Scan for the cell matching the given text and deliver its [X, Y] coordinate at center. 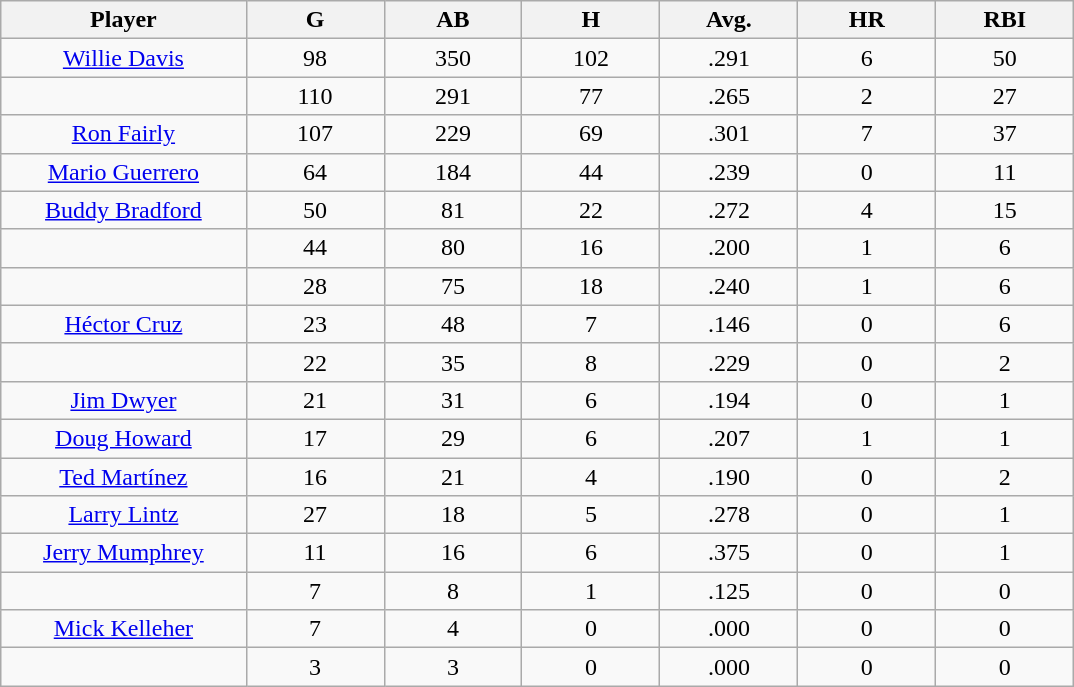
110 [315, 96]
Mario Guerrero [124, 172]
Larry Lintz [124, 515]
23 [315, 324]
Player [124, 20]
Buddy Bradford [124, 210]
17 [315, 438]
69 [591, 134]
.272 [729, 210]
Jerry Mumphrey [124, 553]
.207 [729, 438]
.229 [729, 362]
HR [867, 20]
.239 [729, 172]
29 [453, 438]
184 [453, 172]
5 [591, 515]
75 [453, 286]
.301 [729, 134]
Avg. [729, 20]
AB [453, 20]
64 [315, 172]
Mick Kelleher [124, 629]
.240 [729, 286]
.278 [729, 515]
81 [453, 210]
.200 [729, 248]
98 [315, 58]
.146 [729, 324]
G [315, 20]
Ted Martínez [124, 477]
.265 [729, 96]
229 [453, 134]
Willie Davis [124, 58]
.375 [729, 553]
35 [453, 362]
RBI [1005, 20]
102 [591, 58]
Jim Dwyer [124, 400]
291 [453, 96]
.194 [729, 400]
31 [453, 400]
.125 [729, 591]
.190 [729, 477]
28 [315, 286]
77 [591, 96]
.291 [729, 58]
107 [315, 134]
Ron Fairly [124, 134]
Doug Howard [124, 438]
350 [453, 58]
Héctor Cruz [124, 324]
15 [1005, 210]
37 [1005, 134]
48 [453, 324]
80 [453, 248]
H [591, 20]
